Pinpoint the cell where the given text exists, returning its (X, Y) midpoint coordinate. 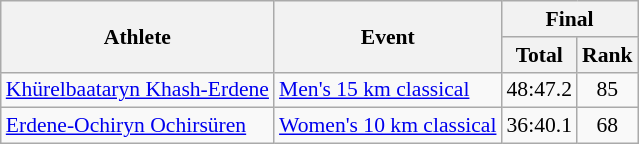
Final (570, 19)
Rank (608, 55)
Athlete (138, 36)
Women's 10 km classical (388, 126)
Erdene-Ochiryn Ochirsüren (138, 126)
Khürelbaataryn Khash-Erdene (138, 90)
Event (388, 36)
Men's 15 km classical (388, 90)
48:47.2 (540, 90)
85 (608, 90)
68 (608, 126)
36:40.1 (540, 126)
Total (540, 55)
